Determine the [X, Y] coordinate at the center of the cell enclosing the given text.  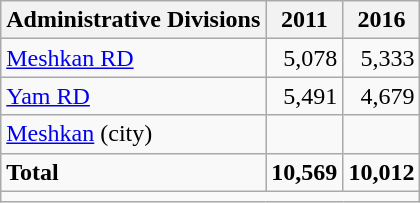
4,679 [382, 96]
5,078 [304, 58]
2016 [382, 20]
Yam RD [134, 96]
5,333 [382, 58]
Total [134, 172]
Administrative Divisions [134, 20]
10,012 [382, 172]
2011 [304, 20]
5,491 [304, 96]
Meshkan (city) [134, 134]
10,569 [304, 172]
Meshkan RD [134, 58]
